Locate the cell with the specified text and output its [X, Y] center coordinate. 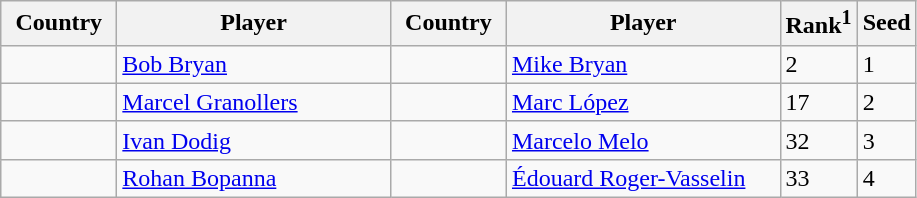
Mike Bryan [643, 64]
17 [818, 102]
Rohan Bopanna [254, 178]
Rank1 [818, 24]
3 [886, 140]
1 [886, 64]
Bob Bryan [254, 64]
Marcel Granollers [254, 102]
Marc López [643, 102]
Édouard Roger-Vasselin [643, 178]
4 [886, 178]
33 [818, 178]
32 [818, 140]
Seed [886, 24]
Marcelo Melo [643, 140]
Ivan Dodig [254, 140]
